Detect which cell encompasses the target text, then output its [x, y] center coordinate. 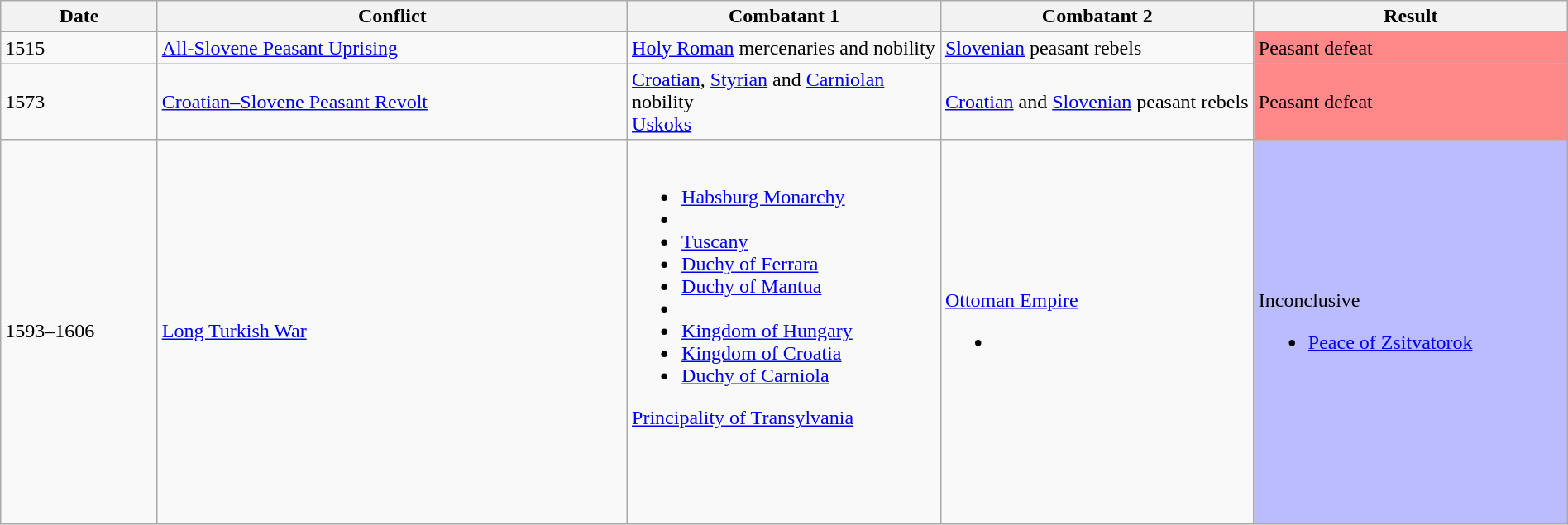
Slovenian peasant rebels [1097, 48]
1573 [79, 102]
Ottoman Empire [1097, 332]
Croatian–Slovene Peasant Revolt [392, 102]
Combatant 2 [1097, 17]
Holy Roman mercenaries and nobility [784, 48]
Result [1411, 17]
All-Slovene Peasant Uprising [392, 48]
Croatian, Styrian and Carniolan nobilityUskoks [784, 102]
InconclusivePeace of Zsitvatorok [1411, 332]
Conflict [392, 17]
Long Turkish War [392, 332]
Date [79, 17]
Croatian and Slovenian peasant rebels [1097, 102]
Habsburg Monarchy Tuscany Duchy of Ferrara Duchy of Mantua Kingdom of Hungary Kingdom of Croatia Duchy of Carniola Principality of Transylvania [784, 332]
Combatant 1 [784, 17]
1515 [79, 48]
1593–1606 [79, 332]
